Scan for the cell matching the given text and deliver its [X, Y] coordinate at center. 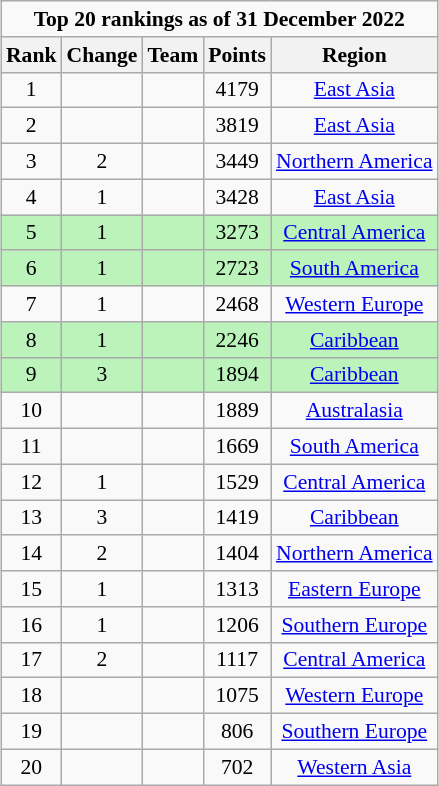
20 [32, 767]
Region [354, 55]
1206 [237, 625]
19 [32, 732]
1529 [237, 482]
6 [32, 269]
3428 [237, 197]
Change [102, 55]
1313 [237, 589]
Points [237, 55]
12 [32, 482]
3819 [237, 126]
1419 [237, 518]
13 [32, 518]
Australasia [354, 411]
1894 [237, 375]
17 [32, 660]
14 [32, 554]
9 [32, 375]
1117 [237, 660]
Eastern Europe [354, 589]
Top 20 rankings as of 31 December 2022 [220, 19]
7 [32, 304]
4179 [237, 90]
Western Asia [354, 767]
1669 [237, 447]
10 [32, 411]
Team [172, 55]
2468 [237, 304]
8 [32, 340]
702 [237, 767]
15 [32, 589]
5 [32, 233]
1889 [237, 411]
Rank [32, 55]
3273 [237, 233]
11 [32, 447]
4 [32, 197]
16 [32, 625]
1075 [237, 696]
3449 [237, 162]
1404 [237, 554]
2246 [237, 340]
2723 [237, 269]
806 [237, 732]
18 [32, 696]
